Locate the cell with the specified text and output its [X, Y] center coordinate. 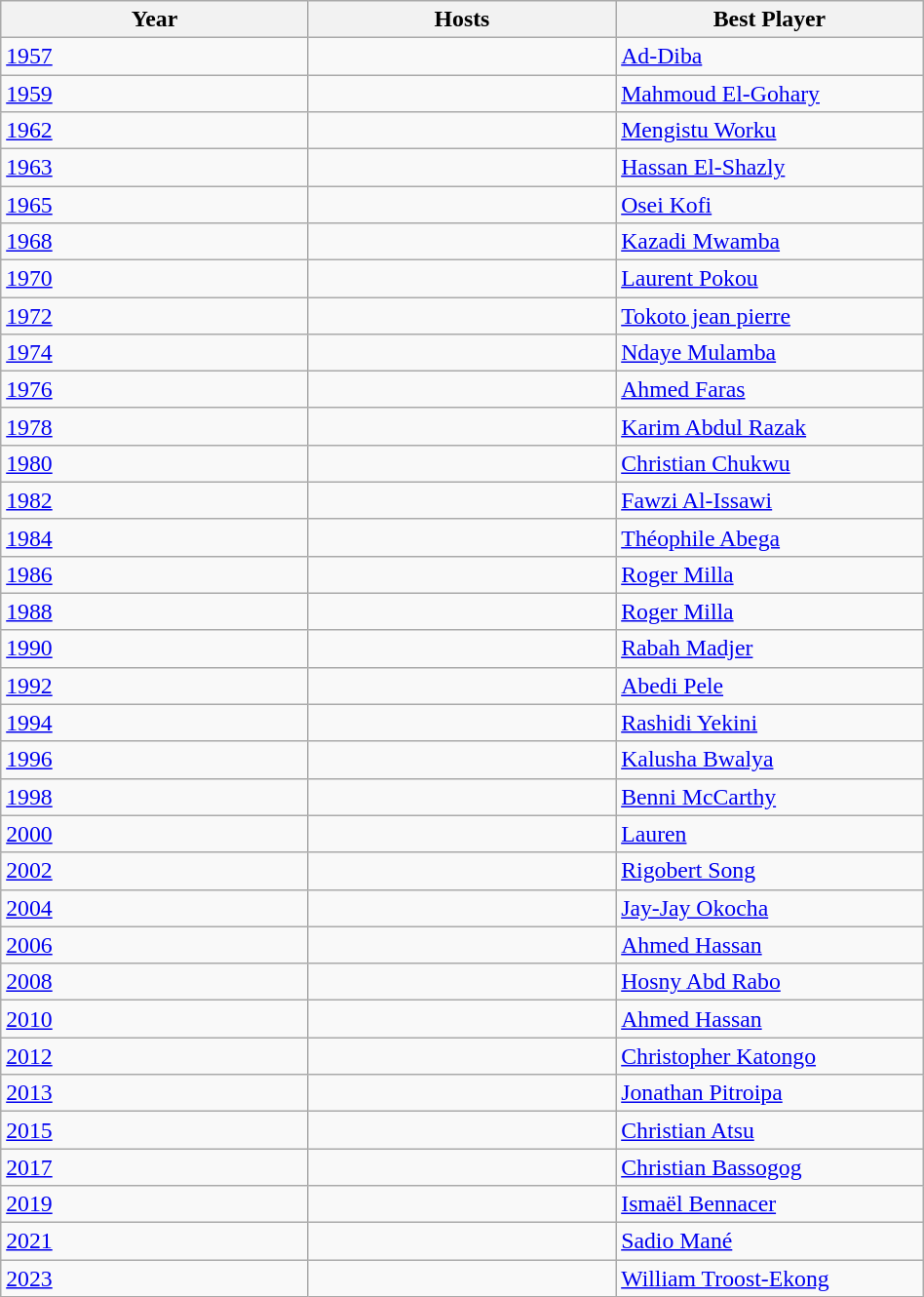
1998 [154, 797]
Osei Kofi [770, 204]
2006 [154, 945]
2019 [154, 1204]
2000 [154, 834]
Rabah Madjer [770, 648]
Karim Abdul Razak [770, 426]
1974 [154, 352]
Rashidi Yekini [770, 723]
2023 [154, 1278]
Benni McCarthy [770, 797]
1976 [154, 389]
Hosny Abd Rabo [770, 982]
2002 [154, 871]
Ahmed Faras [770, 389]
Christian Bassogog [770, 1167]
Christian Chukwu [770, 463]
2008 [154, 982]
2010 [154, 1019]
Sadio Mané [770, 1241]
Ismaël Bennacer [770, 1204]
Kalusha Bwalya [770, 760]
Best Player [770, 20]
Hosts [462, 20]
2021 [154, 1241]
William Troost-Ekong [770, 1278]
Tokoto jean pierre [770, 315]
Rigobert Song [770, 871]
Hassan El-Shazly [770, 167]
1996 [154, 760]
Lauren [770, 834]
1962 [154, 130]
Kazadi Mwamba [770, 241]
1994 [154, 723]
1982 [154, 500]
1957 [154, 57]
Mengistu Worku [770, 130]
1986 [154, 574]
1963 [154, 167]
Laurent Pokou [770, 278]
1984 [154, 537]
1968 [154, 241]
Christian Atsu [770, 1130]
Abedi Pele [770, 686]
1988 [154, 611]
Year [154, 20]
1990 [154, 648]
Fawzi Al-Issawi [770, 500]
Théophile Abega [770, 537]
Mahmoud El-Gohary [770, 94]
Ndaye Mulamba [770, 352]
2012 [154, 1056]
2004 [154, 908]
1980 [154, 463]
Ad-Diba [770, 57]
2013 [154, 1093]
Christopher Katongo [770, 1056]
1959 [154, 94]
1970 [154, 278]
1965 [154, 204]
Jay-Jay Okocha [770, 908]
Jonathan Pitroipa [770, 1093]
2015 [154, 1130]
1972 [154, 315]
1992 [154, 686]
2017 [154, 1167]
1978 [154, 426]
